Detect which cell encompasses the target text, then output its (X, Y) center coordinate. 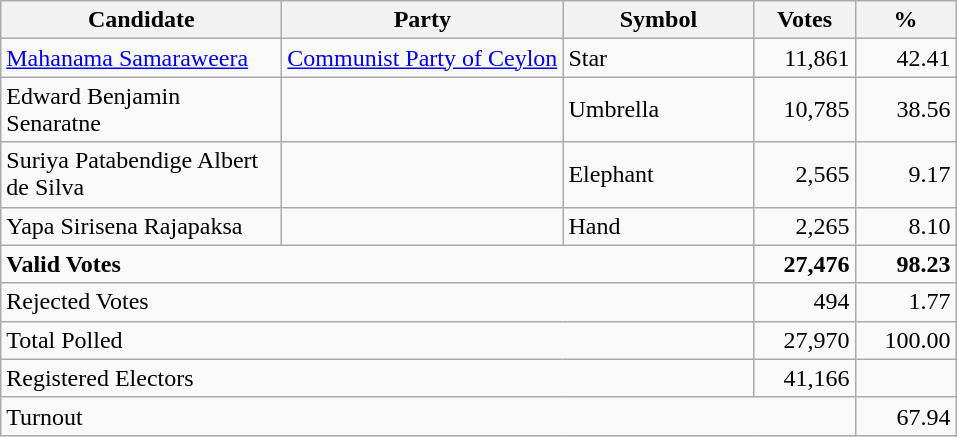
Rejected Votes (378, 302)
Registered Electors (378, 378)
1.77 (906, 302)
8.10 (906, 226)
42.41 (906, 58)
494 (804, 302)
100.00 (906, 340)
Communist Party of Ceylon (422, 58)
Turnout (428, 416)
Edward Benjamin Senaratne (142, 110)
Party (422, 20)
Mahanama Samaraweera (142, 58)
2,265 (804, 226)
Total Polled (378, 340)
Umbrella (658, 110)
11,861 (804, 58)
Elephant (658, 174)
Candidate (142, 20)
10,785 (804, 110)
41,166 (804, 378)
27,476 (804, 264)
67.94 (906, 416)
98.23 (906, 264)
9.17 (906, 174)
27,970 (804, 340)
Star (658, 58)
2,565 (804, 174)
Symbol (658, 20)
38.56 (906, 110)
Valid Votes (378, 264)
% (906, 20)
Yapa Sirisena Rajapaksa (142, 226)
Suriya Patabendige Albert de Silva (142, 174)
Votes (804, 20)
Hand (658, 226)
